Return the (X, Y) coordinate for the center point of the cell that contains the specified text.  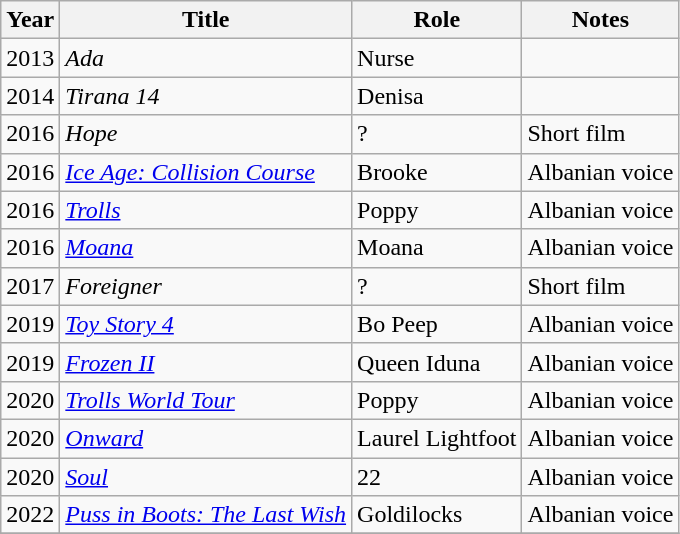
Queen Iduna (437, 362)
Notes (600, 20)
Puss in Boots: The Last Wish (206, 515)
Year (30, 20)
Trolls (206, 210)
Nurse (437, 58)
Frozen II (206, 362)
Soul (206, 477)
2017 (30, 286)
Foreigner (206, 286)
Brooke (437, 172)
Trolls World Tour (206, 400)
Onward (206, 438)
Bo Peep (437, 324)
Toy Story 4 (206, 324)
22 (437, 477)
2014 (30, 96)
2022 (30, 515)
Ice Age: Collision Course (206, 172)
Goldilocks (437, 515)
Denisa (437, 96)
Hope (206, 134)
Title (206, 20)
2013 (30, 58)
Ada (206, 58)
Laurel Lightfoot (437, 438)
Role (437, 20)
Tirana 14 (206, 96)
